Pinpoint the cell where the given text exists, returning its (x, y) midpoint coordinate. 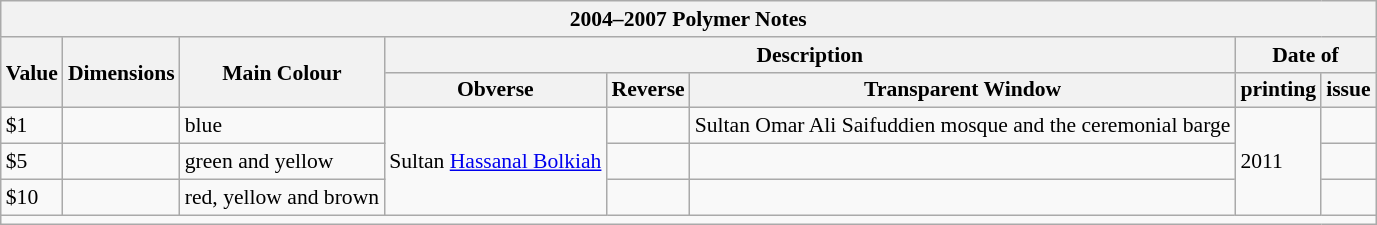
issue (1348, 90)
Reverse (648, 90)
Sultan Omar Ali Saifuddien mosque and the ceremonial barge (963, 126)
2011 (1278, 162)
$10 (32, 197)
Description (810, 55)
2004–2007 Polymer Notes (688, 19)
$5 (32, 162)
Obverse (495, 90)
Date of (1305, 55)
$1 (32, 126)
Transparent Window (963, 90)
Main Colour (282, 72)
blue (282, 126)
red, yellow and brown (282, 197)
Value (32, 72)
Sultan Hassanal Bolkiah (495, 162)
printing (1278, 90)
green and yellow (282, 162)
Dimensions (122, 72)
